Find where the given text appears and provide that cell's center as [X, Y] coordinate. 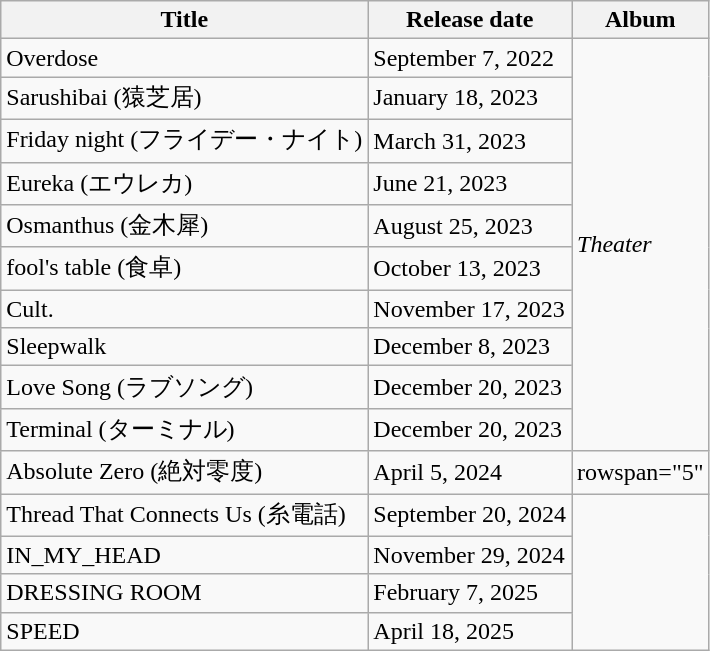
December 8, 2023 [470, 347]
Cult. [184, 309]
rowspan="5" [641, 472]
January 18, 2023 [470, 98]
Osmanthus (金木犀) [184, 226]
Eureka (エウレカ) [184, 184]
IN_MY_HEAD [184, 555]
Love Song (ラブソング) [184, 388]
SPEED [184, 631]
August 25, 2023 [470, 226]
Release date [470, 20]
Album [641, 20]
Thread That Connects Us (糸電話) [184, 516]
June 21, 2023 [470, 184]
Title [184, 20]
fool's table (食卓) [184, 268]
Sleepwalk [184, 347]
March 31, 2023 [470, 140]
Absolute Zero (絶対零度) [184, 472]
Sarushibai (猿芝居) [184, 98]
September 20, 2024 [470, 516]
February 7, 2025 [470, 593]
November 29, 2024 [470, 555]
Theater [641, 245]
October 13, 2023 [470, 268]
April 5, 2024 [470, 472]
Friday night (フライデー・ナイト) [184, 140]
April 18, 2025 [470, 631]
Terminal (ターミナル) [184, 430]
Overdose [184, 58]
DRESSING ROOM [184, 593]
September 7, 2022 [470, 58]
November 17, 2023 [470, 309]
